Identify which cell holds the provided text, then report its (X, Y) central coordinate. 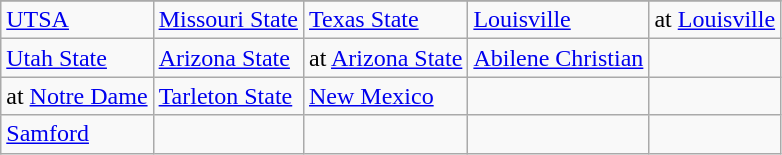
Utah State (77, 58)
at Louisville (715, 20)
at Arizona State (385, 58)
Tarleton State (228, 96)
at Notre Dame (77, 96)
UTSA (77, 20)
Missouri State (228, 20)
Texas State (385, 20)
Samford (77, 134)
Arizona State (228, 58)
Louisville (558, 20)
New Mexico (385, 96)
Abilene Christian (558, 58)
